Return the [x, y] coordinate for the center point of the cell that contains the specified text.  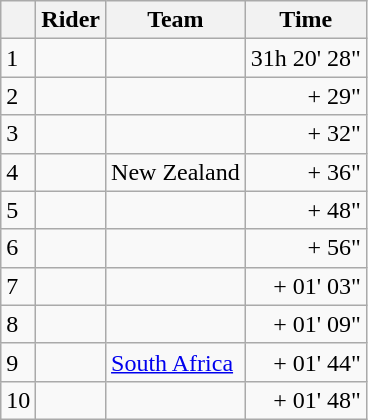
+ 48" [306, 210]
4 [18, 172]
+ 29" [306, 96]
8 [18, 324]
New Zealand [176, 172]
3 [18, 134]
Team [176, 20]
2 [18, 96]
7 [18, 286]
+ 56" [306, 248]
1 [18, 58]
Rider [71, 20]
31h 20' 28" [306, 58]
+ 01' 44" [306, 362]
+ 01' 48" [306, 400]
+ 01' 03" [306, 286]
+ 32" [306, 134]
10 [18, 400]
9 [18, 362]
5 [18, 210]
South Africa [176, 362]
+ 01' 09" [306, 324]
6 [18, 248]
+ 36" [306, 172]
Time [306, 20]
